Capture the cell that displays the provided text and extract its (x, y) central coordinate. 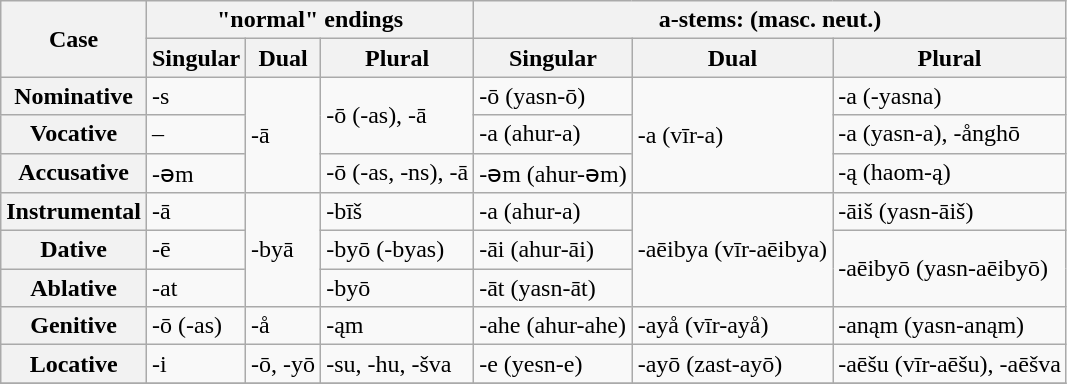
-a (yasn-a), -ånghō (950, 134)
-aēibyō (yasn-aēibyō) (950, 269)
-bīš (398, 212)
-āiš (yasn-āiš) (950, 212)
-ahe (ahur-ahe) (554, 326)
-byō (398, 288)
Accusative (74, 173)
-byā (284, 250)
Instrumental (74, 212)
-at (196, 288)
-s (196, 96)
-əm (ahur-əm) (554, 173)
-aēibya (vīr-aēibya) (732, 250)
-su, -hu, -šva (398, 364)
– (196, 134)
Case (74, 39)
-ayō (zast-ayō) (732, 364)
Dative (74, 250)
-ō (-as), -ā (398, 115)
Vocative (74, 134)
-i (196, 364)
-ē (196, 250)
-ō, -yō (284, 364)
a-stems: (masc. neut.) (770, 20)
-ō (-as, -ns), -ā (398, 173)
-e (yesn-e) (554, 364)
-a (-yasna) (950, 96)
Ablative (74, 288)
Locative (74, 364)
-ayå (vīr-ayå) (732, 326)
-anąm (yasn-anąm) (950, 326)
-ą (haom-ą) (950, 173)
-aēšu (vīr-aēšu), -aēšva (950, 364)
-byō (-byas) (398, 250)
Nominative (74, 96)
-ō (-as) (196, 326)
-āt (yasn-āt) (554, 288)
Genitive (74, 326)
-āi (ahur-āi) (554, 250)
-əm (196, 173)
-ąm (398, 326)
-å (284, 326)
-a (vīr-a) (732, 135)
-ō (yasn-ō) (554, 96)
"normal" endings (310, 20)
